Return the [X, Y] coordinate for the center point of the cell that contains the specified text.  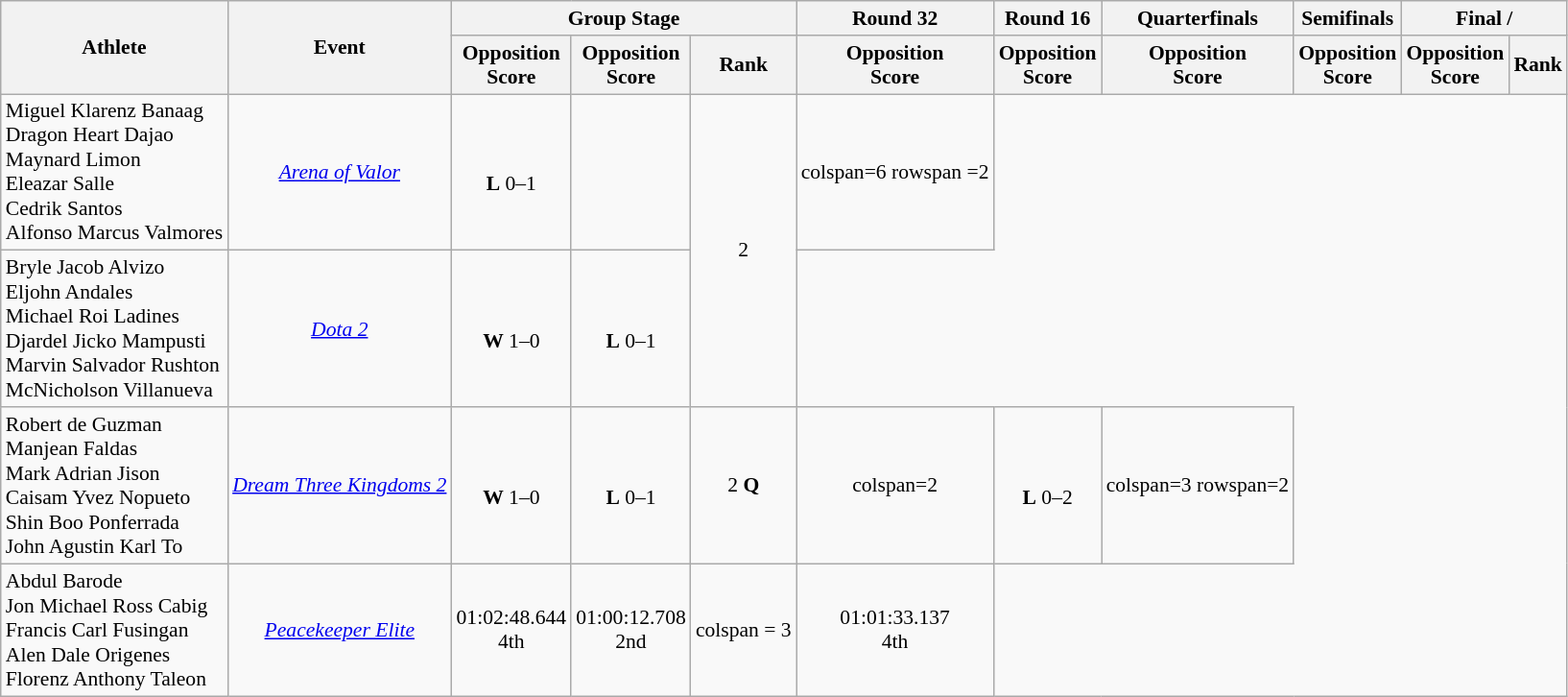
Semifinals [1347, 18]
L 0–2 [1048, 486]
Bryle Jacob AlvizoEljohn AndalesMichael Roi LadinesDjardel Jicko MampustiMarvin Salvador RushtonMcNicholson Villanueva [114, 328]
Event [340, 48]
colspan=3 rowspan=2 [1198, 486]
Arena of Valor [340, 173]
01:02:48.644 4th [511, 630]
Peacekeeper Elite [340, 630]
Quarterfinals [1198, 18]
Robert de GuzmanManjean FaldasMark Adrian JisonCaisam Yvez NopuetoShin Boo PonferradaJohn Agustin Karl To [114, 486]
Dream Three Kingdoms 2 [340, 486]
01:00:12.708 2nd [631, 630]
colspan=6 rowspan =2 [895, 173]
Dota 2 [340, 328]
Final / [1484, 18]
Abdul BarodeJon Michael Ross CabigFrancis Carl FusinganAlen Dale OrigenesFlorenz Anthony Taleon [114, 630]
Athlete [114, 48]
colspan=2 [895, 486]
01:01:33.137 4th [895, 630]
Group Stage [624, 18]
2 [744, 251]
Round 16 [1048, 18]
Miguel Klarenz BanaagDragon Heart DajaoMaynard LimonEleazar SalleCedrik SantosAlfonso Marcus Valmores [114, 173]
colspan = 3 [744, 630]
Round 32 [895, 18]
2 Q [744, 486]
